Extract the (X, Y) coordinate from the center of the cell holding the provided text.  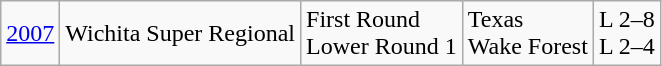
Wichita Super Regional (180, 34)
2007 (30, 34)
TexasWake Forest (528, 34)
First RoundLower Round 1 (382, 34)
L 2–8L 2–4 (626, 34)
